For the text-containing cell, return its midpoint in (x, y) coordinate format. 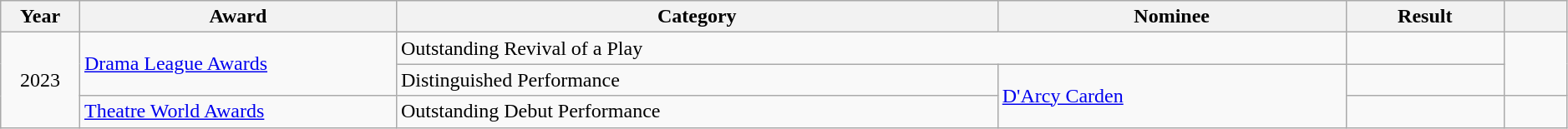
Result (1425, 17)
Award (237, 17)
Year (40, 17)
Category (697, 17)
D'Arcy Carden (1171, 96)
Nominee (1171, 17)
Drama League Awards (237, 64)
Outstanding Revival of a Play (870, 48)
Distinguished Performance (697, 80)
Outstanding Debut Performance (697, 112)
Theatre World Awards (237, 112)
2023 (40, 80)
